Pinpoint the cell where the given text exists, returning its (x, y) midpoint coordinate. 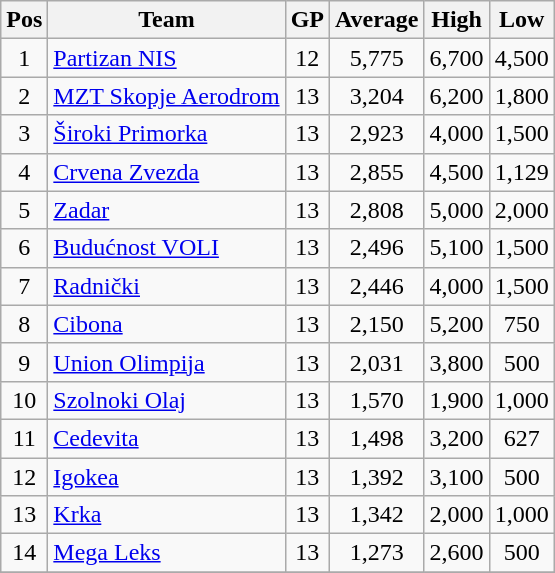
1,392 (376, 477)
MZT Skopje Aerodrom (166, 96)
2,031 (376, 362)
6,700 (456, 58)
2,855 (376, 172)
Union Olimpija (166, 362)
2,150 (376, 324)
3,204 (376, 96)
GP (307, 20)
9 (24, 362)
6 (24, 248)
3,200 (456, 438)
1,129 (522, 172)
5,000 (456, 210)
3,100 (456, 477)
4 (24, 172)
11 (24, 438)
2 (24, 96)
1,800 (522, 96)
2,600 (456, 553)
Average (376, 20)
7 (24, 286)
Cibona (166, 324)
Low (522, 20)
2,496 (376, 248)
Zadar (166, 210)
2,446 (376, 286)
3 (24, 134)
6,200 (456, 96)
2,808 (376, 210)
3,800 (456, 362)
Široki Primorka (166, 134)
Krka (166, 515)
1 (24, 58)
Mega Leks (166, 553)
1,273 (376, 553)
Szolnoki Olaj (166, 400)
1,498 (376, 438)
Cedevita (166, 438)
627 (522, 438)
Crvena Zvezda (166, 172)
1,342 (376, 515)
750 (522, 324)
Budućnost VOLI (166, 248)
Partizan NIS (166, 58)
High (456, 20)
5,100 (456, 248)
5,775 (376, 58)
1,900 (456, 400)
14 (24, 553)
Igokea (166, 477)
Radnički (166, 286)
1,570 (376, 400)
10 (24, 400)
Pos (24, 20)
5,200 (456, 324)
5 (24, 210)
8 (24, 324)
2,923 (376, 134)
Team (166, 20)
